From the cell containing the given text, extract its center point as [x, y] coordinate. 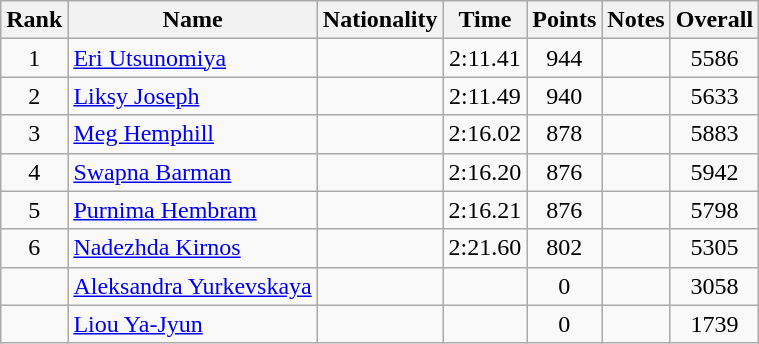
1739 [714, 324]
802 [564, 248]
2:21.60 [485, 248]
Overall [714, 20]
Eri Utsunomiya [192, 58]
5586 [714, 58]
3 [34, 134]
Purnima Hembram [192, 210]
Name [192, 20]
Points [564, 20]
Liou Ya-Jyun [192, 324]
Rank [34, 20]
3058 [714, 286]
Nadezhda Kirnos [192, 248]
5 [34, 210]
Nationality [380, 20]
2:16.02 [485, 134]
Notes [636, 20]
6 [34, 248]
Meg Hemphill [192, 134]
Liksy Joseph [192, 96]
Time [485, 20]
1 [34, 58]
4 [34, 172]
5633 [714, 96]
878 [564, 134]
940 [564, 96]
944 [564, 58]
Aleksandra Yurkevskaya [192, 286]
2:11.49 [485, 96]
5798 [714, 210]
2:16.20 [485, 172]
Swapna Barman [192, 172]
5305 [714, 248]
5942 [714, 172]
5883 [714, 134]
2:11.41 [485, 58]
2 [34, 96]
2:16.21 [485, 210]
